Find where the given text appears and provide that cell's center as [x, y] coordinate. 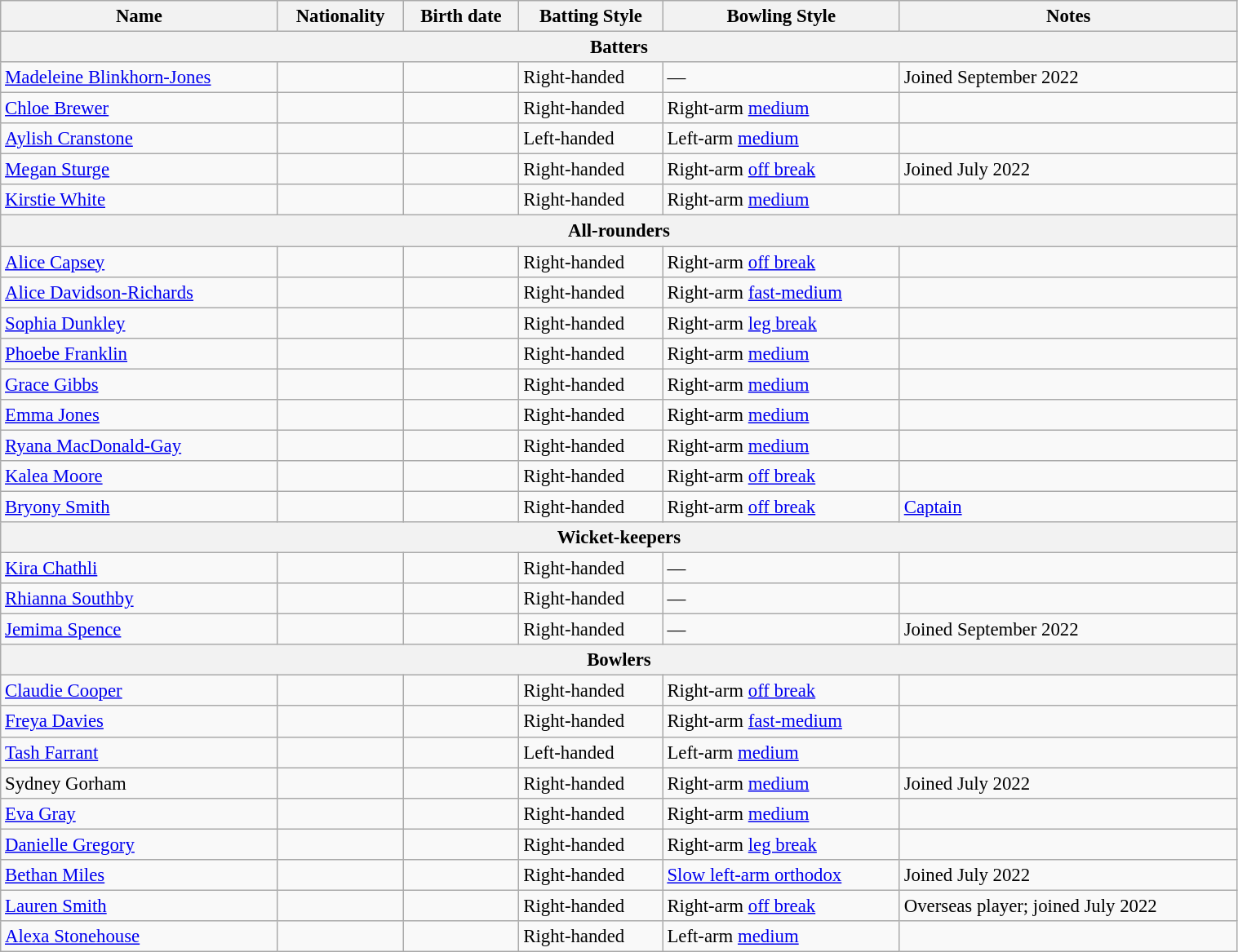
Kirstie White [139, 200]
Kira Chathli [139, 569]
Bryony Smith [139, 507]
Megan Sturge [139, 170]
Alice Davidson-Richards [139, 292]
All-rounders [619, 231]
Bethan Miles [139, 875]
Freya Davies [139, 722]
Captain [1068, 507]
Overseas player; joined July 2022 [1068, 906]
Aylish Cranstone [139, 139]
Phoebe Franklin [139, 353]
Wicket-keepers [619, 538]
Batting Style [591, 16]
Eva Gray [139, 813]
Tash Farrant [139, 752]
Danielle Gregory [139, 844]
Sophia Dunkley [139, 323]
Slow left-arm orthodox [781, 875]
Kalea Moore [139, 476]
Grace Gibbs [139, 384]
Alexa Stonehouse [139, 937]
Bowlers [619, 660]
Madeleine Blinkhorn-Jones [139, 77]
Notes [1068, 16]
Batters [619, 47]
Ryana MacDonald-Gay [139, 445]
Birth date [461, 16]
Rhianna Southby [139, 599]
Alice Capsey [139, 262]
Chloe Brewer [139, 108]
Bowling Style [781, 16]
Claudie Cooper [139, 691]
Lauren Smith [139, 906]
Name [139, 16]
Emma Jones [139, 415]
Sydney Gorham [139, 783]
Jemima Spence [139, 630]
Nationality [340, 16]
